Extract the (x, y) coordinate from the center of the cell holding the provided text.  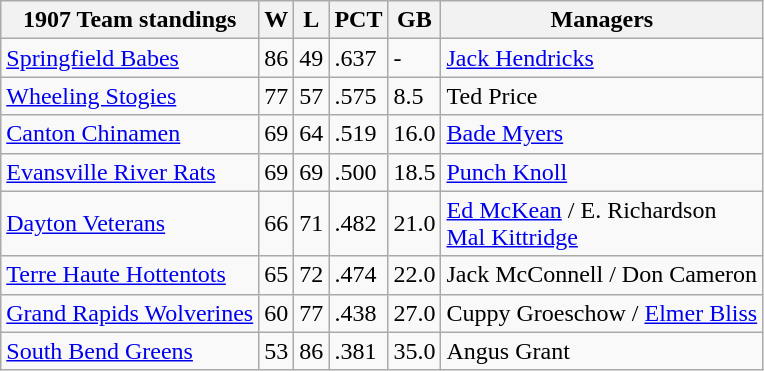
W (276, 20)
.519 (358, 134)
Jack McConnell / Don Cameron (602, 275)
.575 (358, 96)
Springfield Babes (130, 58)
.637 (358, 58)
Canton Chinamen (130, 134)
.474 (358, 275)
Terre Haute Hottentots (130, 275)
Managers (602, 20)
49 (312, 58)
Angus Grant (602, 351)
8.5 (414, 96)
Punch Knoll (602, 172)
- (414, 58)
PCT (358, 20)
Wheeling Stogies (130, 96)
Grand Rapids Wolverines (130, 313)
35.0 (414, 351)
22.0 (414, 275)
Ed McKean / E. Richardson Mal Kittridge (602, 224)
.482 (358, 224)
L (312, 20)
.438 (358, 313)
66 (276, 224)
Cuppy Groeschow / Elmer Bliss (602, 313)
Evansville River Rats (130, 172)
27.0 (414, 313)
16.0 (414, 134)
21.0 (414, 224)
Dayton Veterans (130, 224)
Bade Myers (602, 134)
72 (312, 275)
1907 Team standings (130, 20)
64 (312, 134)
60 (276, 313)
65 (276, 275)
.500 (358, 172)
71 (312, 224)
53 (276, 351)
GB (414, 20)
57 (312, 96)
South Bend Greens (130, 351)
Ted Price (602, 96)
.381 (358, 351)
Jack Hendricks (602, 58)
18.5 (414, 172)
